Return (x, y) of the center of cell containing provided text 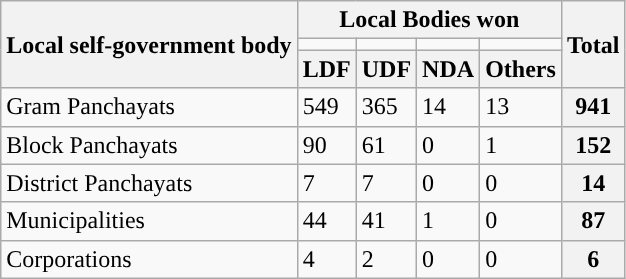
4 (326, 259)
13 (521, 107)
NDA (448, 69)
87 (593, 221)
Local self-government body (149, 44)
152 (593, 145)
Others (521, 69)
549 (326, 107)
LDF (326, 69)
2 (386, 259)
44 (326, 221)
41 (386, 221)
Block Panchayats (149, 145)
Local Bodies won (429, 20)
61 (386, 145)
90 (326, 145)
Gram Panchayats (149, 107)
UDF (386, 69)
941 (593, 107)
Corporations (149, 259)
District Panchayats (149, 183)
6 (593, 259)
365 (386, 107)
Municipalities (149, 221)
Total (593, 44)
